From the cell containing the given text, extract its center point as [X, Y] coordinate. 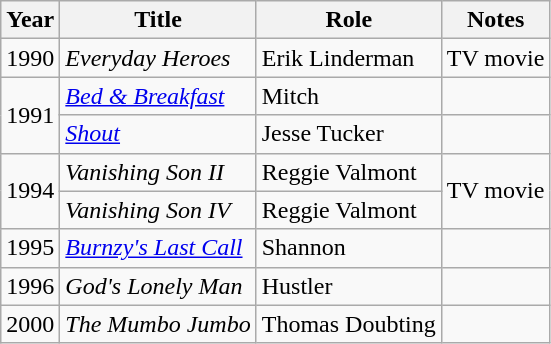
God's Lonely Man [158, 286]
Shout [158, 134]
Year [30, 20]
1991 [30, 115]
Vanishing Son II [158, 172]
Everyday Heroes [158, 58]
Jesse Tucker [348, 134]
2000 [30, 324]
Burnzy's Last Call [158, 248]
Thomas Doubting [348, 324]
1990 [30, 58]
Erik Linderman [348, 58]
1995 [30, 248]
Hustler [348, 286]
Vanishing Son IV [158, 210]
Mitch [348, 96]
The Mumbo Jumbo [158, 324]
Role [348, 20]
1996 [30, 286]
Title [158, 20]
Shannon [348, 248]
Notes [496, 20]
1994 [30, 191]
Bed & Breakfast [158, 96]
